Detect which cell encompasses the target text, then output its (X, Y) center coordinate. 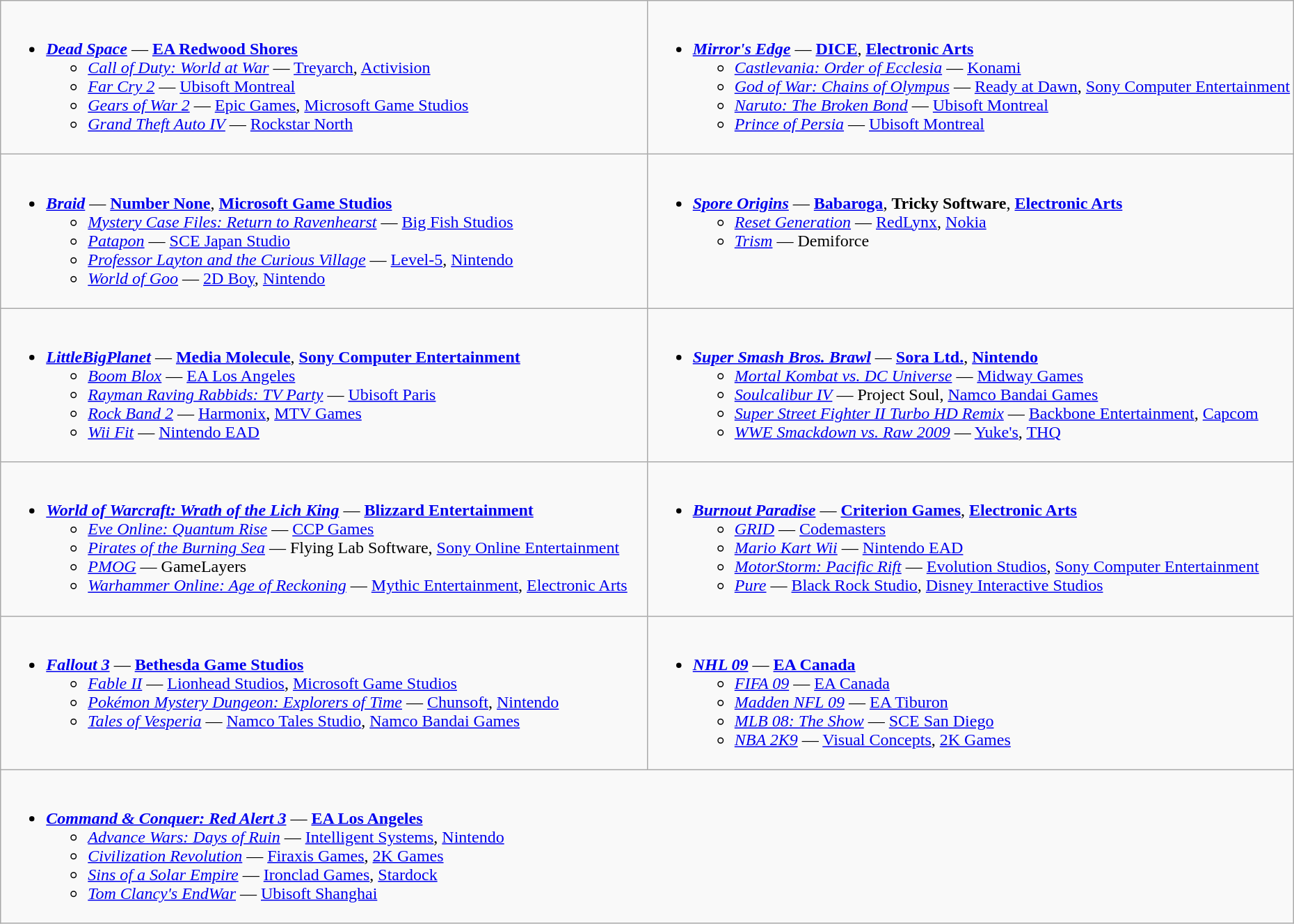
NHL 09 — EA CanadaFIFA 09 — EA CanadaMadden NFL 09 — EA TiburonMLB 08: The Show — SCE San DiegoNBA 2K9 — Visual Concepts, 2K Games (970, 693)
Spore Origins — Babaroga, Tricky Software, Electronic ArtsReset Generation — RedLynx, NokiaTrism — Demiforce (970, 231)
